Provide the (X, Y) coordinate of the cell's center where the given text is located.  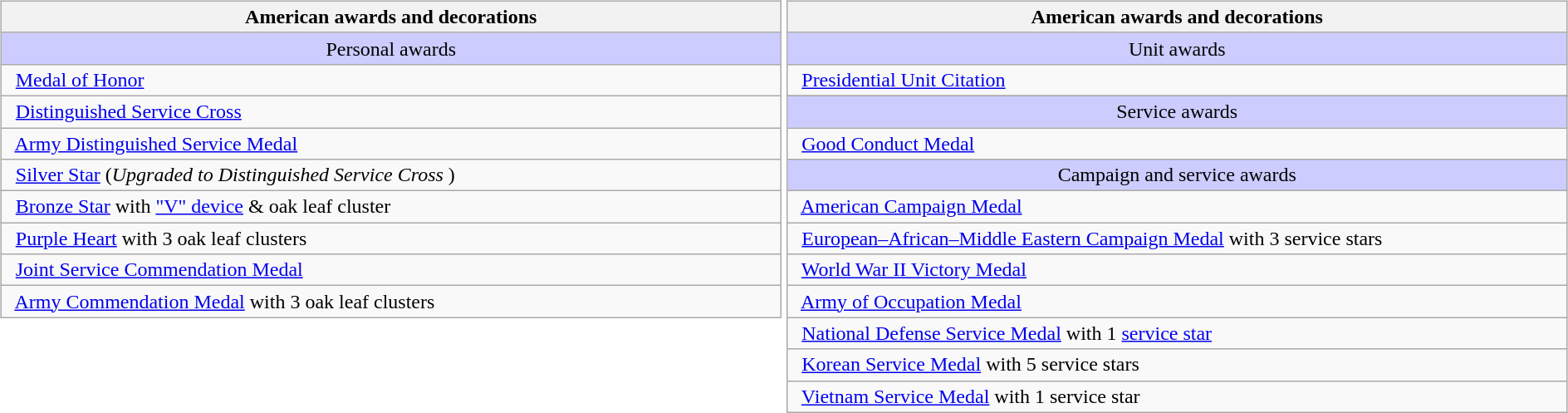
Korean Service Medal with 5 service stars (1178, 365)
Distinguished Service Cross (390, 111)
Medal of Honor (390, 80)
Army of Occupation Medal (1178, 302)
National Defense Service Medal with 1 service star (1178, 333)
Army Distinguished Service Medal (390, 144)
Bronze Star with "V" device & oak leaf cluster (390, 207)
Purple Heart with 3 oak leaf clusters (390, 238)
World War II Victory Medal (1178, 270)
Service awards (1178, 111)
Campaign and service awards (1178, 175)
Good Conduct Medal (1178, 144)
American Campaign Medal (1178, 207)
Vietnam Service Medal with 1 service star (1178, 396)
Personal awards (390, 48)
Unit awards (1178, 48)
Presidential Unit Citation (1178, 80)
Silver Star (Upgraded to Distinguished Service Cross ) (390, 175)
European–African–Middle Eastern Campaign Medal with 3 service stars (1178, 238)
Army Commendation Medal with 3 oak leaf clusters (390, 302)
Joint Service Commendation Medal (390, 270)
